Capture the cell that displays the provided text and extract its (X, Y) central coordinate. 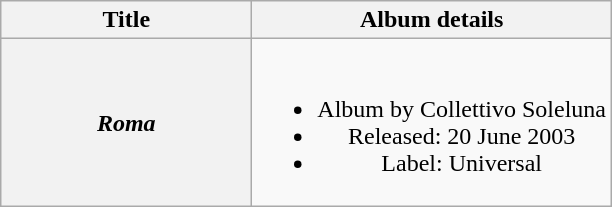
Title (126, 20)
Album details (432, 20)
Roma (126, 122)
Album by Collettivo SolelunaReleased: 20 June 2003Label: Universal (432, 122)
